Extract the (x, y) coordinate from the center of the cell holding the provided text.  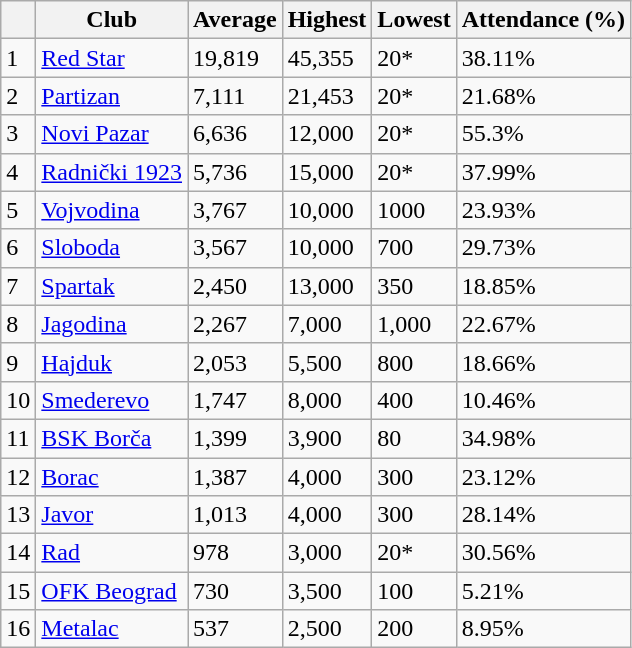
15 (18, 591)
2 (18, 96)
23.12% (543, 477)
Red Star (112, 58)
15,000 (327, 172)
730 (236, 591)
978 (236, 553)
5 (18, 210)
3,500 (327, 591)
Radnički 1923 (112, 172)
2,053 (236, 362)
3,000 (327, 553)
18.85% (543, 286)
10 (18, 400)
BSK Borča (112, 438)
19,819 (236, 58)
Borac (112, 477)
3,567 (236, 248)
6,636 (236, 134)
1,747 (236, 400)
1,399 (236, 438)
2,450 (236, 286)
8.95% (543, 629)
Highest (327, 20)
200 (414, 629)
800 (414, 362)
400 (414, 400)
11 (18, 438)
Rad (112, 553)
Spartak (112, 286)
Partizan (112, 96)
23.93% (543, 210)
55.3% (543, 134)
7,111 (236, 96)
Jagodina (112, 324)
Sloboda (112, 248)
5,736 (236, 172)
18.66% (543, 362)
8,000 (327, 400)
10.46% (543, 400)
Vojvodina (112, 210)
3 (18, 134)
Smederevo (112, 400)
Club (112, 20)
14 (18, 553)
Javor (112, 515)
29.73% (543, 248)
21,453 (327, 96)
45,355 (327, 58)
38.11% (543, 58)
5.21% (543, 591)
Attendance (%) (543, 20)
1,000 (414, 324)
OFK Beograd (112, 591)
5,500 (327, 362)
7 (18, 286)
22.67% (543, 324)
350 (414, 286)
100 (414, 591)
16 (18, 629)
13,000 (327, 286)
Lowest (414, 20)
1000 (414, 210)
2,267 (236, 324)
28.14% (543, 515)
2,500 (327, 629)
7,000 (327, 324)
13 (18, 515)
Metalac (112, 629)
80 (414, 438)
21.68% (543, 96)
4 (18, 172)
3,900 (327, 438)
700 (414, 248)
9 (18, 362)
1 (18, 58)
Hajduk (112, 362)
34.98% (543, 438)
12 (18, 477)
1,387 (236, 477)
Novi Pazar (112, 134)
1,013 (236, 515)
Average (236, 20)
3,767 (236, 210)
8 (18, 324)
30.56% (543, 553)
6 (18, 248)
12,000 (327, 134)
37.99% (543, 172)
537 (236, 629)
